Output the [x, y] coordinate of the center of the cell containing the given text.  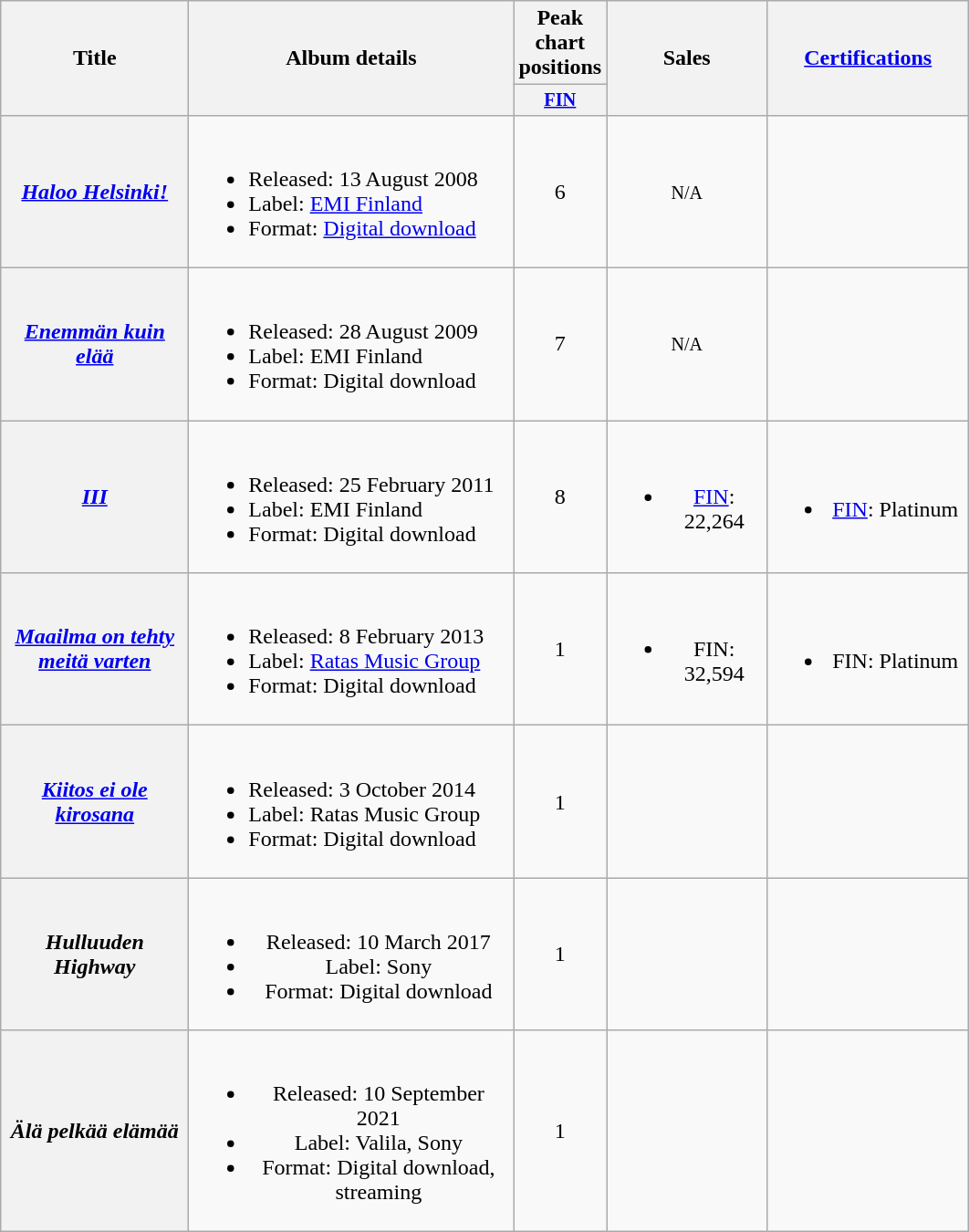
Maailma on tehty meitä varten [95, 650]
Album details [351, 58]
FIN [560, 100]
III [95, 496]
Haloo Helsinki! [95, 192]
Released: 10 March 2017Label: SonyFormat: Digital download [351, 955]
7 [560, 345]
FIN: 32,594 [687, 650]
8 [560, 496]
Released: 13 August 2008Label: EMI FinlandFormat: Digital download [351, 192]
Kiitos ei ole kirosana [95, 801]
Released: 28 August 2009Label: EMI FinlandFormat: Digital download [351, 345]
Enemmän kuin elää [95, 345]
Sales [687, 58]
Released: 8 February 2013Label: Ratas Music GroupFormat: Digital download [351, 650]
Peak chart positions [560, 43]
Released: 10 September 2021Label: Valila, SonyFormat: Digital download, streaming [351, 1132]
Älä pelkää elämää [95, 1132]
Hulluuden Highway [95, 955]
Title [95, 58]
6 [560, 192]
Released: 25 February 2011Label: EMI FinlandFormat: Digital download [351, 496]
Certifications [869, 58]
FIN: 22,264 [687, 496]
Released: 3 October 2014Label: Ratas Music GroupFormat: Digital download [351, 801]
